For the text-containing cell, return its midpoint in [x, y] coordinate format. 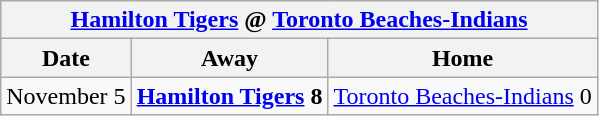
Date [66, 58]
Hamilton Tigers 8 [230, 96]
November 5 [66, 96]
Home [462, 58]
Toronto Beaches-Indians 0 [462, 96]
Away [230, 58]
Hamilton Tigers @ Toronto Beaches-Indians [300, 20]
